Detect which cell encompasses the target text, then output its [X, Y] center coordinate. 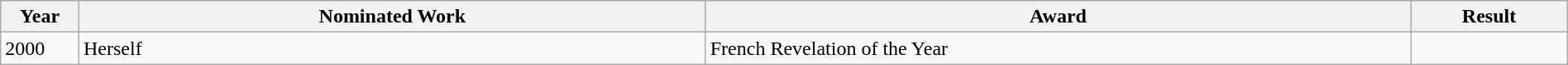
Nominated Work [392, 17]
Year [40, 17]
Herself [392, 48]
French Revelation of the Year [1059, 48]
2000 [40, 48]
Award [1059, 17]
Result [1489, 17]
